Determine the (x, y) coordinate at the center of the cell enclosing the given text.  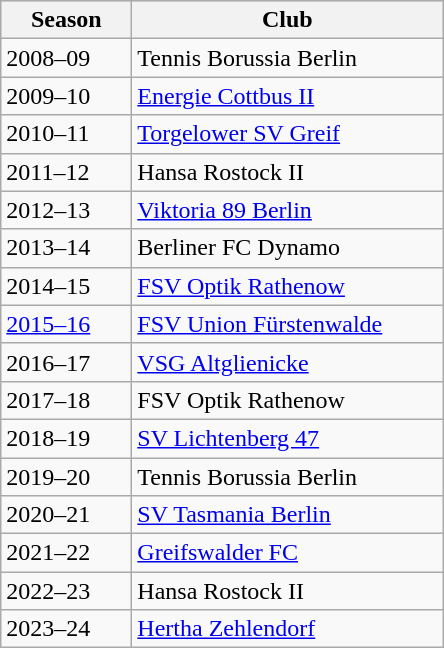
2017–18 (66, 400)
Season (66, 20)
2022–23 (66, 591)
2013–14 (66, 248)
2023–24 (66, 629)
Viktoria 89 Berlin (288, 210)
2018–19 (66, 438)
2015–16 (66, 324)
Greifswalder FC (288, 553)
2010–11 (66, 134)
2016–17 (66, 362)
2012–13 (66, 210)
2021–22 (66, 553)
Torgelower SV Greif (288, 134)
SV Tasmania Berlin (288, 515)
2008–09 (66, 58)
VSG Altglienicke (288, 362)
2009–10 (66, 96)
2011–12 (66, 172)
Hertha Zehlendorf (288, 629)
FSV Union Fürstenwalde (288, 324)
Club (288, 20)
Berliner FC Dynamo (288, 248)
2014–15 (66, 286)
2019–20 (66, 477)
SV Lichtenberg 47 (288, 438)
Energie Cottbus II (288, 96)
2020–21 (66, 515)
